Provide the [x, y] coordinate of the cell's center where the given text is located.  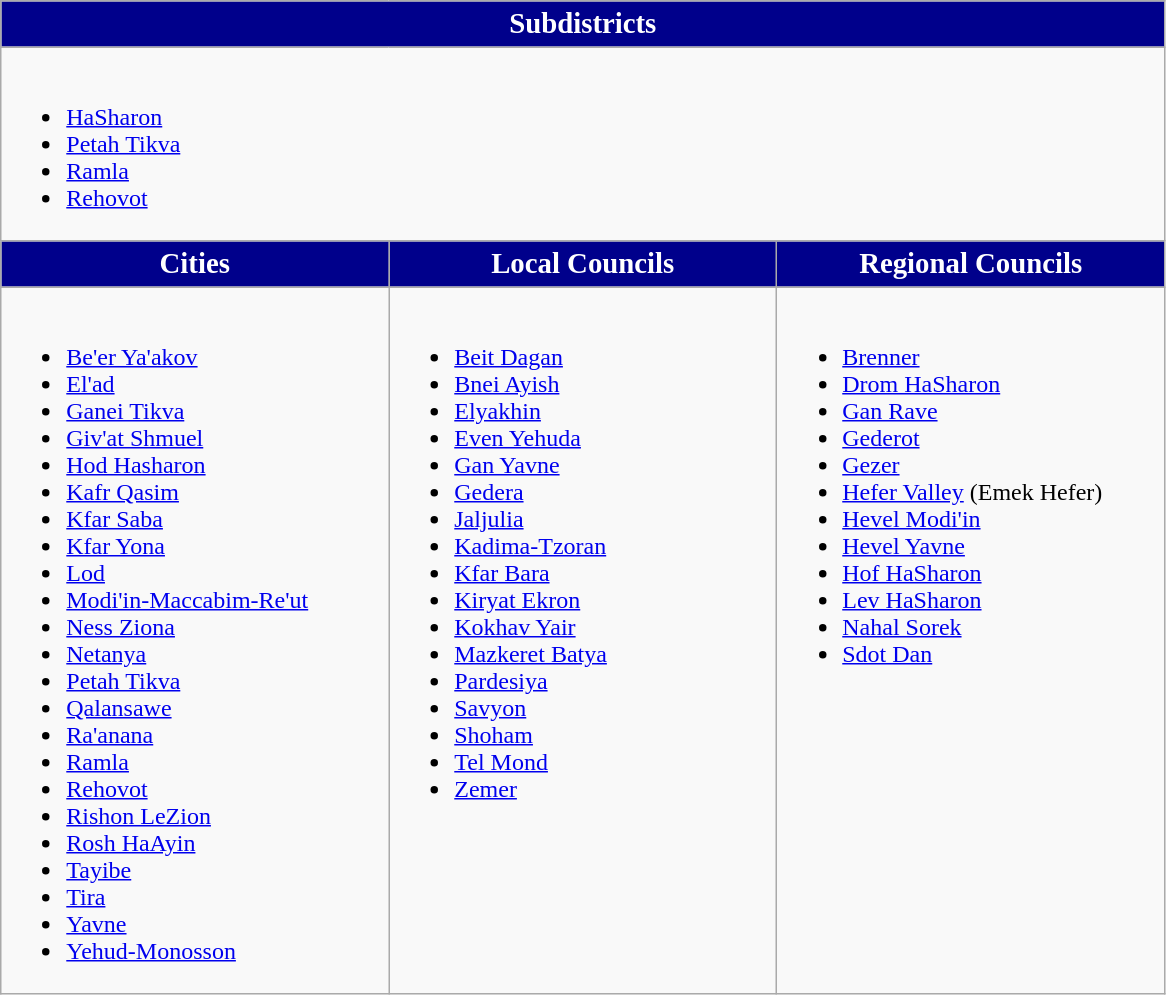
Cities [195, 264]
HaSharonPetah TikvaRamlaRehovot [583, 144]
BrennerDrom HaSharonGan RaveGederotGezerHefer Valley (Emek Hefer)Hevel Modi'inHevel YavneHof HaSharonLev HaSharonNahal SorekSdot Dan [971, 640]
Local Councils [583, 264]
Regional Councils [971, 264]
Subdistricts [583, 24]
